Determine the [x, y] coordinate at the center of the cell enclosing the given text.  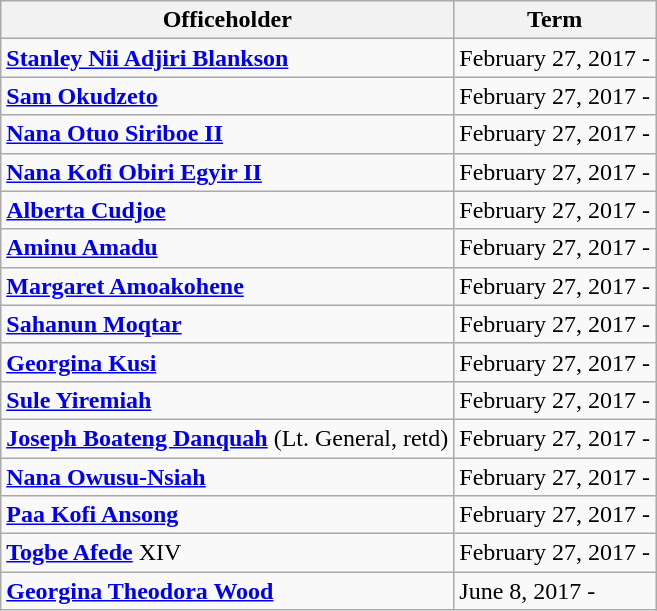
June 8, 2017 - [555, 591]
Margaret Amoakohene [228, 286]
Stanley Nii Adjiri Blankson [228, 58]
Nana Owusu-Nsiah [228, 477]
Officeholder [228, 20]
Georgina Kusi [228, 362]
Sule Yiremiah [228, 400]
Sam Okudzeto [228, 96]
Alberta Cudjoe [228, 210]
Togbe Afede XIV [228, 553]
Georgina Theodora Wood [228, 591]
Sahanun Moqtar [228, 324]
Nana Otuo Siriboe II [228, 134]
Nana Kofi Obiri Egyir II [228, 172]
Paa Kofi Ansong [228, 515]
Term [555, 20]
Joseph Boateng Danquah (Lt. General, retd) [228, 438]
Aminu Amadu [228, 248]
